Provide the (x, y) coordinate of the cell's center where the given text is located.  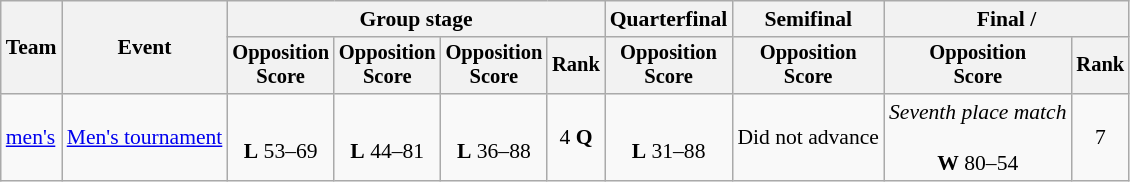
L 53–69 (280, 138)
Men's tournament (145, 138)
Team (32, 48)
Did not advance (808, 138)
Quarterfinal (669, 19)
Group stage (416, 19)
L 31–88 (669, 138)
Seventh place matchW 80–54 (978, 138)
7 (1101, 138)
Event (145, 48)
L 44–81 (388, 138)
Final / (1006, 19)
4 Q (576, 138)
L 36–88 (494, 138)
men's (32, 138)
Semifinal (808, 19)
